Return (x, y) of the center of cell containing provided text 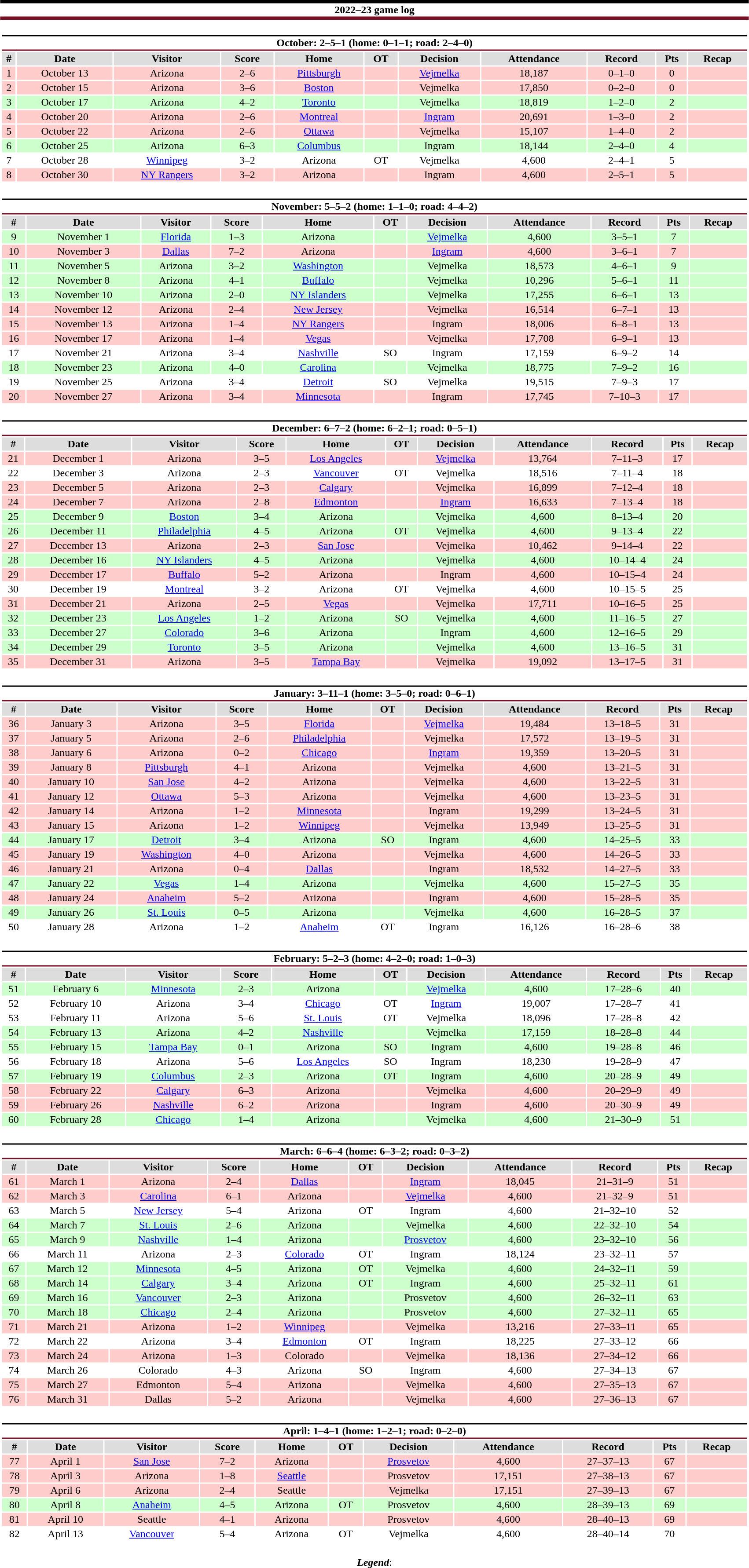
13–24–5 (622, 811)
19–28–8 (624, 1047)
6–2 (246, 1105)
6 (9, 146)
6–1 (234, 1196)
7–11–3 (628, 459)
19,299 (534, 811)
72 (14, 1341)
October 25 (65, 146)
8 (9, 175)
December 3 (78, 473)
20–28–9 (624, 1076)
13,764 (542, 459)
1–2–0 (621, 102)
27–33–11 (615, 1327)
28 (13, 560)
January 10 (71, 782)
11–16–5 (628, 618)
15–28–5 (622, 898)
14–26–5 (622, 855)
18,775 (540, 367)
10 (14, 251)
December 7 (78, 502)
21–30–9 (624, 1119)
March 31 (68, 1399)
6–9–2 (624, 353)
February 11 (76, 1018)
March 3 (68, 1196)
19 (14, 382)
February 10 (76, 1003)
January 5 (71, 738)
10–15–5 (628, 589)
27–38–13 (608, 1476)
13–18–5 (622, 724)
21–32–10 (615, 1211)
16,899 (542, 488)
18,532 (534, 869)
58 (13, 1090)
17–28–8 (624, 1018)
November 25 (84, 382)
January 17 (71, 840)
17,572 (534, 738)
2–5 (261, 604)
December 19 (78, 589)
January 14 (71, 811)
22–32–10 (615, 1225)
January: 3–11–1 (home: 3–5–0; road: 0–6–1) (374, 693)
October 30 (65, 175)
March 16 (68, 1298)
16–28–6 (622, 927)
50 (13, 927)
0–1 (246, 1047)
8–13–4 (628, 517)
November 13 (84, 324)
February 19 (76, 1076)
6–6–1 (624, 295)
17–28–6 (624, 989)
November 5 (84, 266)
17,255 (540, 295)
14–25–5 (622, 840)
6–8–1 (624, 324)
February 15 (76, 1047)
March 27 (68, 1385)
4–6–1 (624, 266)
10–14–4 (628, 560)
December 16 (78, 560)
2–8 (261, 502)
January 12 (71, 797)
7–9–2 (624, 367)
March 11 (68, 1254)
27–35–13 (615, 1385)
76 (14, 1399)
February 6 (76, 989)
19,515 (540, 382)
February: 5–2–3 (home: 4–2–0; road: 1–0–3) (374, 959)
November 10 (84, 295)
17,745 (540, 396)
February 28 (76, 1119)
April 13 (65, 1534)
January 26 (71, 913)
21 (13, 459)
39 (13, 768)
13–25–5 (622, 826)
27–37–13 (608, 1462)
18,819 (534, 102)
18,144 (534, 146)
53 (13, 1018)
16,514 (540, 309)
9–14–4 (628, 546)
17–28–7 (624, 1003)
February 13 (76, 1032)
17,708 (540, 338)
2–0 (237, 295)
15,107 (534, 132)
27–36–13 (615, 1399)
30 (13, 589)
19,092 (542, 662)
1–8 (227, 1476)
October 22 (65, 132)
60 (13, 1119)
82 (14, 1534)
November 23 (84, 367)
3 (9, 102)
November 12 (84, 309)
10,296 (540, 280)
March 14 (68, 1283)
December 5 (78, 488)
28–40–14 (608, 1534)
27–33–12 (615, 1341)
23 (13, 488)
43 (13, 826)
2–4–0 (621, 146)
6–7–1 (624, 309)
January 21 (71, 869)
2–4–1 (621, 161)
December 29 (78, 647)
18,006 (540, 324)
1–4–0 (621, 132)
January 24 (71, 898)
November 21 (84, 353)
April 8 (65, 1505)
November 3 (84, 251)
13–20–5 (622, 753)
18,516 (542, 473)
March 24 (68, 1356)
16,633 (542, 502)
7–10–3 (624, 396)
November 27 (84, 396)
January 6 (71, 753)
February 18 (76, 1061)
20–29–9 (624, 1090)
December 23 (78, 618)
March 21 (68, 1327)
9–13–4 (628, 531)
4–3 (234, 1370)
7–13–4 (628, 502)
13–16–5 (628, 647)
February 26 (76, 1105)
74 (14, 1370)
27–34–13 (615, 1370)
81 (14, 1520)
68 (14, 1283)
25–32–11 (615, 1283)
April: 1–4–1 (home: 1–2–1; road: 0–2–0) (374, 1431)
26 (13, 531)
December 27 (78, 633)
15–27–5 (622, 884)
December 11 (78, 531)
March 22 (68, 1341)
March 18 (68, 1312)
23–32–10 (615, 1240)
32 (13, 618)
28–40–13 (608, 1520)
7–9–3 (624, 382)
0–5 (242, 913)
7–11–4 (628, 473)
March 5 (68, 1211)
13–22–5 (622, 782)
18,136 (520, 1356)
10,462 (542, 546)
1 (9, 73)
0–1–0 (621, 73)
6–9–1 (624, 338)
December 9 (78, 517)
December 17 (78, 575)
October: 2–5–1 (home: 0–1–1; road: 2–4–0) (374, 43)
January 22 (71, 884)
13–19–5 (622, 738)
20,691 (534, 117)
November: 5–5–2 (home: 1–1–0; road: 4–4–2) (374, 207)
80 (14, 1505)
2022–23 game log (374, 10)
January 28 (71, 927)
1–3–0 (621, 117)
75 (14, 1385)
7–12–4 (628, 488)
21–31–9 (615, 1182)
18,225 (520, 1341)
November 17 (84, 338)
18,045 (520, 1182)
12–16–5 (628, 633)
18–28–8 (624, 1032)
October 28 (65, 161)
19,007 (536, 1003)
28–39–13 (608, 1505)
73 (14, 1356)
March 12 (68, 1269)
April 6 (65, 1491)
10–15–4 (628, 575)
18,187 (534, 73)
April 3 (65, 1476)
13,949 (534, 826)
21–32–9 (615, 1196)
78 (14, 1476)
October 15 (65, 88)
March 1 (68, 1182)
January 19 (71, 855)
27–39–13 (608, 1491)
January 3 (71, 724)
19,484 (534, 724)
March: 6–6–4 (home: 6–3–2; road: 0–3–2) (374, 1151)
17,850 (534, 88)
January 15 (71, 826)
12 (14, 280)
December 31 (78, 662)
16–28–5 (622, 913)
18,124 (520, 1254)
27–34–12 (615, 1356)
15 (14, 324)
18,096 (536, 1018)
0–4 (242, 869)
13–23–5 (622, 797)
71 (14, 1327)
10–16–5 (628, 604)
36 (13, 724)
April 10 (65, 1520)
77 (14, 1462)
November 1 (84, 237)
14–27–5 (622, 869)
20–30–9 (624, 1105)
48 (13, 898)
March 26 (68, 1370)
3–5–1 (624, 237)
December 13 (78, 546)
March 9 (68, 1240)
13–21–5 (622, 768)
79 (14, 1491)
December 1 (78, 459)
55 (13, 1047)
26–32–11 (615, 1298)
19–28–9 (624, 1061)
March 7 (68, 1225)
3–6–1 (624, 251)
18,230 (536, 1061)
November 8 (84, 280)
October 13 (65, 73)
January 8 (71, 768)
45 (13, 855)
13–17–5 (628, 662)
34 (13, 647)
16,126 (534, 927)
April 1 (65, 1462)
December 21 (78, 604)
October 17 (65, 102)
27–32–11 (615, 1312)
5–3 (242, 797)
5–6–1 (624, 280)
0–2–0 (621, 88)
17,711 (542, 604)
18,573 (540, 266)
13,216 (520, 1327)
19,359 (534, 753)
February 22 (76, 1090)
23–32–11 (615, 1254)
64 (14, 1225)
December: 6–7–2 (home: 6–2–1; road: 0–5–1) (374, 428)
0–2 (242, 753)
62 (14, 1196)
2–5–1 (621, 175)
24–32–11 (615, 1269)
October 20 (65, 117)
